Pinpoint the cell where the given text exists, returning its [x, y] midpoint coordinate. 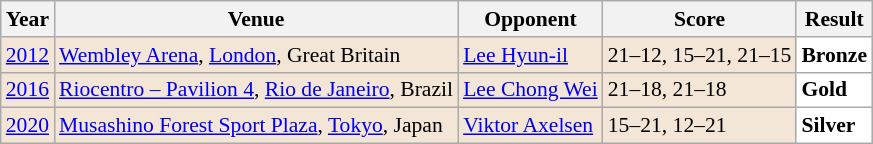
Gold [834, 90]
Venue [256, 19]
Wembley Arena, London, Great Britain [256, 55]
Riocentro – Pavilion 4, Rio de Janeiro, Brazil [256, 90]
Viktor Axelsen [530, 126]
Score [700, 19]
Lee Hyun-il [530, 55]
21–18, 21–18 [700, 90]
2020 [28, 126]
Bronze [834, 55]
2012 [28, 55]
Opponent [530, 19]
Musashino Forest Sport Plaza, Tokyo, Japan [256, 126]
Result [834, 19]
2016 [28, 90]
15–21, 12–21 [700, 126]
Year [28, 19]
Lee Chong Wei [530, 90]
Silver [834, 126]
21–12, 15–21, 21–15 [700, 55]
